Locate the cell with the specified text and output its [X, Y] center coordinate. 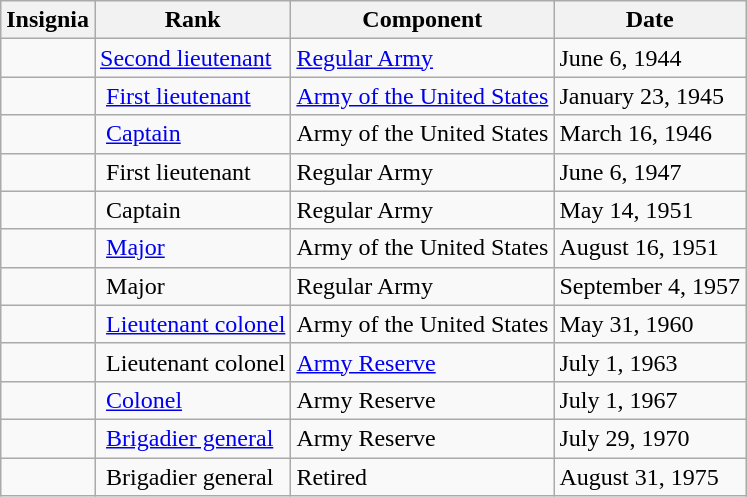
March 16, 1946 [650, 134]
May 31, 1960 [650, 324]
Colonel [193, 400]
Second lieutenant [193, 58]
Retired [422, 477]
Date [650, 20]
August 31, 1975 [650, 477]
June 6, 1947 [650, 172]
May 14, 1951 [650, 210]
June 6, 1944 [650, 58]
Component [422, 20]
July 1, 1963 [650, 362]
September 4, 1957 [650, 286]
Insignia [48, 20]
July 1, 1967 [650, 400]
August 16, 1951 [650, 248]
Rank [193, 20]
July 29, 1970 [650, 438]
January 23, 1945 [650, 96]
